Detect which cell encompasses the target text, then output its [x, y] center coordinate. 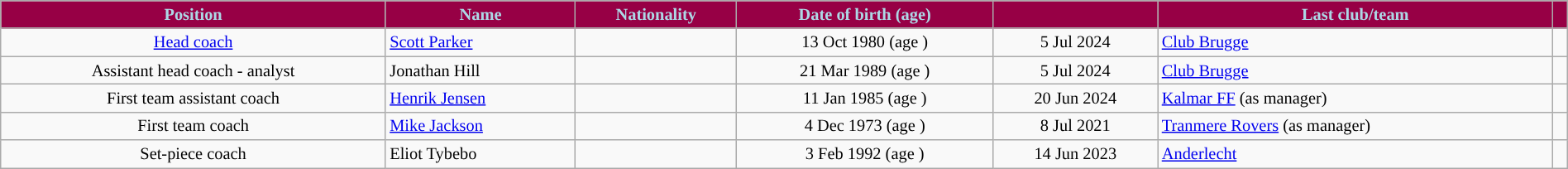
Tranmere Rovers (as manager) [1355, 126]
First team assistant coach [194, 98]
Last club/team [1355, 14]
Head coach [194, 42]
First team coach [194, 126]
Assistant head coach - analyst [194, 70]
Date of birth (age) [865, 14]
Scott Parker [480, 42]
Eliot Tybebo [480, 154]
20 Jun 2024 [1075, 98]
13 Oct 1980 (age ) [865, 42]
Kalmar FF (as manager) [1355, 98]
14 Jun 2023 [1075, 154]
3 Feb 1992 (age ) [865, 154]
Nationality [657, 14]
Henrik Jensen [480, 98]
11 Jan 1985 (age ) [865, 98]
Name [480, 14]
4 Dec 1973 (age ) [865, 126]
Mike Jackson [480, 126]
8 Jul 2021 [1075, 126]
Position [194, 14]
21 Mar 1989 (age ) [865, 70]
Anderlecht [1355, 154]
Set-piece coach [194, 154]
Jonathan Hill [480, 70]
